From the cell containing the given text, extract its center point as (x, y) coordinate. 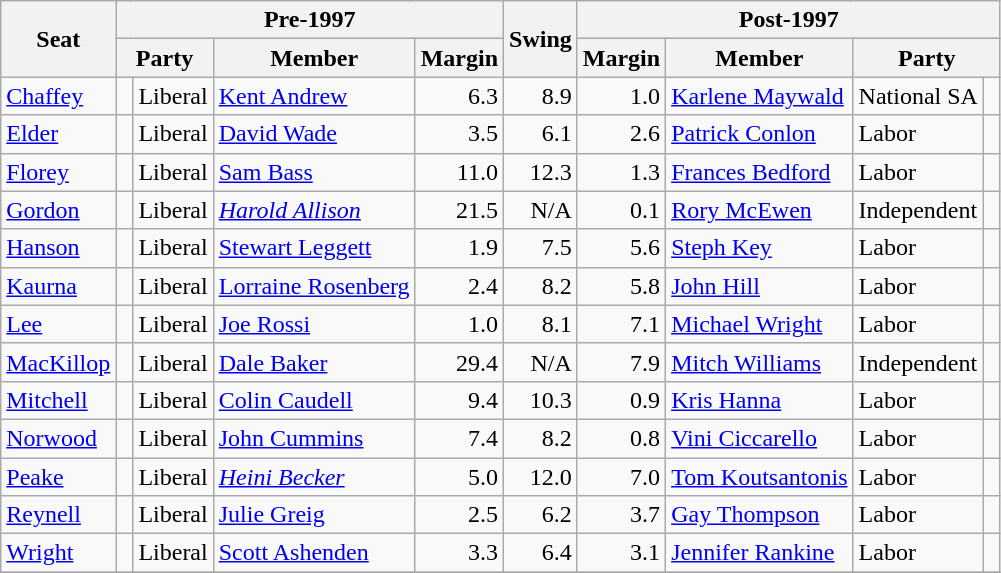
Elder (58, 134)
3.5 (459, 134)
John Cummins (314, 438)
10.3 (541, 400)
7.4 (459, 438)
Patrick Conlon (760, 134)
5.0 (459, 477)
Kris Hanna (760, 400)
21.5 (459, 210)
National SA (918, 96)
Lee (58, 324)
Steph Key (760, 248)
Harold Allison (314, 210)
Dale Baker (314, 362)
John Hill (760, 286)
Mitchell (58, 400)
Michael Wright (760, 324)
0.9 (621, 400)
3.1 (621, 553)
7.9 (621, 362)
Wright (58, 553)
2.4 (459, 286)
2.6 (621, 134)
Norwood (58, 438)
Seat (58, 39)
Swing (541, 39)
6.3 (459, 96)
Florey (58, 172)
Sam Bass (314, 172)
Hanson (58, 248)
Heini Becker (314, 477)
Julie Greig (314, 515)
7.1 (621, 324)
3.3 (459, 553)
12.3 (541, 172)
Frances Bedford (760, 172)
29.4 (459, 362)
Kaurna (58, 286)
6.4 (541, 553)
Mitch Williams (760, 362)
Stewart Leggett (314, 248)
6.1 (541, 134)
3.7 (621, 515)
Colin Caudell (314, 400)
Lorraine Rosenberg (314, 286)
Rory McEwen (760, 210)
MacKillop (58, 362)
Kent Andrew (314, 96)
Tom Koutsantonis (760, 477)
0.8 (621, 438)
11.0 (459, 172)
8.1 (541, 324)
David Wade (314, 134)
7.0 (621, 477)
Reynell (58, 515)
Vini Ciccarello (760, 438)
1.9 (459, 248)
Scott Ashenden (314, 553)
5.8 (621, 286)
Gay Thompson (760, 515)
5.6 (621, 248)
Karlene Maywald (760, 96)
Peake (58, 477)
Joe Rossi (314, 324)
Pre-1997 (310, 20)
7.5 (541, 248)
Post-1997 (788, 20)
2.5 (459, 515)
6.2 (541, 515)
8.9 (541, 96)
0.1 (621, 210)
1.3 (621, 172)
Chaffey (58, 96)
Jennifer Rankine (760, 553)
Gordon (58, 210)
9.4 (459, 400)
12.0 (541, 477)
